Locate the cell with the specified text and output its (X, Y) center coordinate. 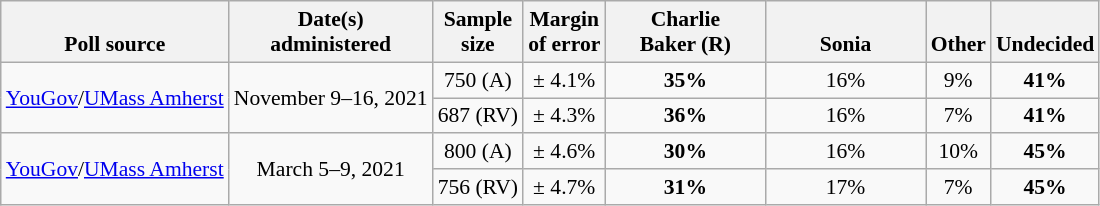
687 (RV) (478, 116)
November 9–16, 2021 (331, 98)
35% (685, 80)
Marginof error (564, 32)
Poll source (115, 32)
March 5–9, 2021 (331, 170)
Other (958, 32)
CharlieBaker (R) (685, 32)
Samplesize (478, 32)
Undecided (1045, 32)
31% (685, 187)
30% (685, 152)
± 4.1% (564, 80)
9% (958, 80)
Sonia (845, 32)
17% (845, 187)
800 (A) (478, 152)
± 4.6% (564, 152)
10% (958, 152)
36% (685, 116)
750 (A) (478, 80)
756 (RV) (478, 187)
Date(s)administered (331, 32)
± 4.7% (564, 187)
± 4.3% (564, 116)
